From the cell containing the given text, extract its center point as (x, y) coordinate. 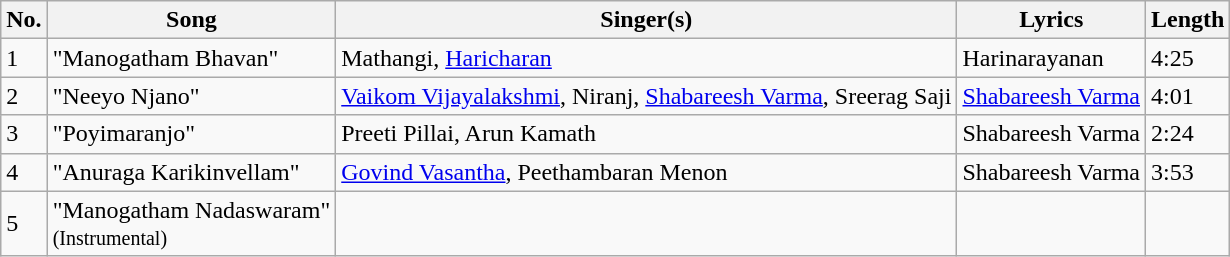
Lyrics (1052, 20)
No. (24, 20)
"Manogatham Nadaswaram"(Instrumental) (192, 224)
Length (1188, 20)
2:24 (1188, 134)
4:25 (1188, 58)
1 (24, 58)
"Poyimaranjo" (192, 134)
Song (192, 20)
Vaikom Vijayalakshmi, Niranj, Shabareesh Varma, Sreerag Saji (646, 96)
2 (24, 96)
3:53 (1188, 172)
5 (24, 224)
"Anuraga Karikinvellam" (192, 172)
4 (24, 172)
"Manogatham Bhavan" (192, 58)
Harinarayanan (1052, 58)
"Neeyo Njano" (192, 96)
Preeti Pillai, Arun Kamath (646, 134)
Singer(s) (646, 20)
Govind Vasantha, Peethambaran Menon (646, 172)
Mathangi, Haricharan (646, 58)
3 (24, 134)
4:01 (1188, 96)
